Find where the given text appears and provide that cell's center as [x, y] coordinate. 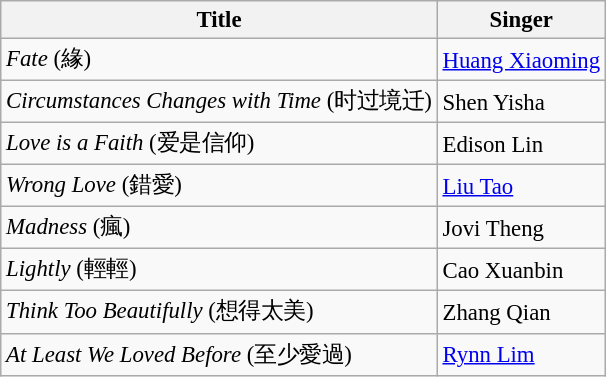
Liu Tao [521, 186]
Shen Yisha [521, 102]
Title [219, 20]
Jovi Theng [521, 228]
Cao Xuanbin [521, 270]
Wrong Love (錯愛) [219, 186]
Zhang Qian [521, 312]
Think Too Beautifully (想得太美) [219, 312]
Rynn Lim [521, 354]
At Least We Loved Before (至少愛過) [219, 354]
Singer [521, 20]
Madness (瘋) [219, 228]
Fate (緣) [219, 60]
Lightly (輕輕) [219, 270]
Love is a Faith (爱是信仰) [219, 144]
Circumstances Changes with Time (时过境迁) [219, 102]
Huang Xiaoming [521, 60]
Edison Lin [521, 144]
